Find where the given text appears and provide that cell's center as [x, y] coordinate. 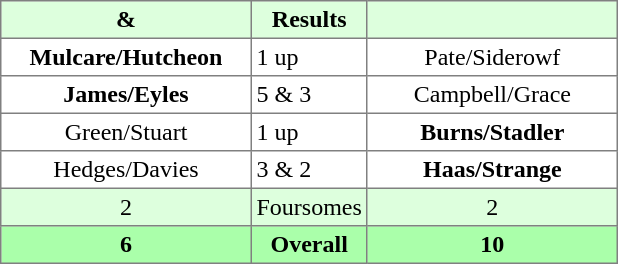
Overall [309, 245]
10 [492, 245]
Mulcare/Hutcheon [126, 57]
6 [126, 245]
Foursomes [309, 207]
Pate/Siderowf [492, 57]
Green/Stuart [126, 132]
& [126, 20]
Campbell/Grace [492, 95]
Burns/Stadler [492, 132]
Hedges/Davies [126, 170]
5 & 3 [309, 95]
Haas/Strange [492, 170]
Results [309, 20]
James/Eyles [126, 95]
3 & 2 [309, 170]
